Locate the cell with the specified text and output its [X, Y] center coordinate. 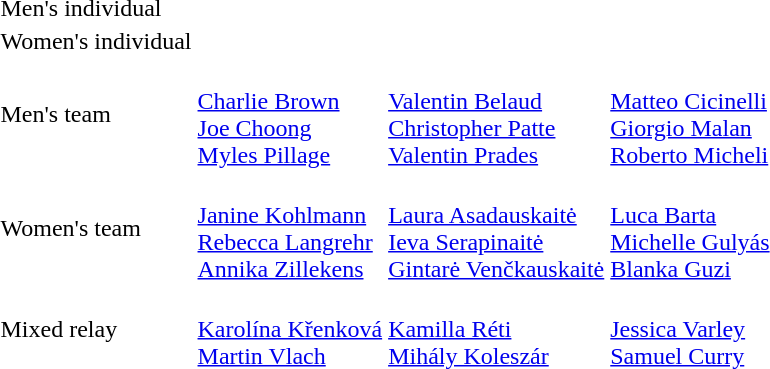
Charlie BrownJoe ChoongMyles Pillage [290, 114]
Laura AsadauskaitėIeva SerapinaitėGintarė Venčkauskaitė [496, 228]
Janine KohlmannRebecca LangrehrAnnika Zillekens [290, 228]
Valentin BelaudChristopher PatteValentin Prades [496, 114]
